Identify which cell holds the provided text, then report its (x, y) central coordinate. 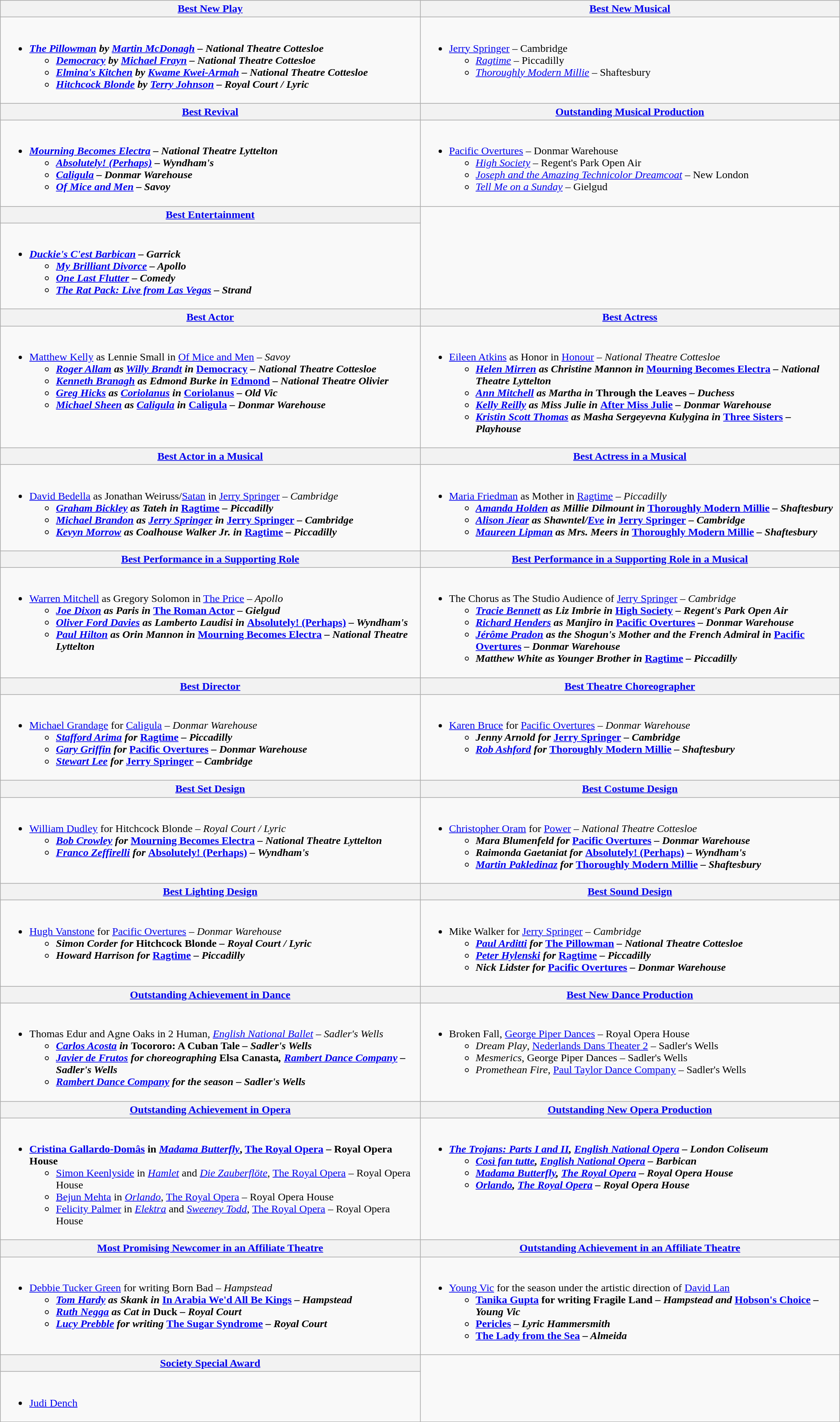
Outstanding Achievement in Opera (210, 1109)
Best Actor (210, 317)
Best Revival (210, 112)
Best Lighting Design (210, 892)
Best Actress (630, 317)
Best New Play (210, 9)
Best Performance in a Supporting Role in a Musical (630, 559)
Best Actress in a Musical (630, 456)
Mourning Becomes Electra – National Theatre LytteltonAbsolutely! (Perhaps) – Wyndham'sCaligula – Donmar WarehouseOf Mice and Men – Savoy (210, 163)
Best Entertainment (210, 215)
Jerry Springer – CambridgeRagtime – PiccadillyThoroughly Modern Millie – Shaftesbury (630, 60)
Best Sound Design (630, 892)
Best Theatre Choreographer (630, 686)
Best Set Design (210, 789)
Karen Bruce for Pacific Overtures – Donmar WarehouseJenny Arnold for Jerry Springer – CambridgeRob Ashford for Thoroughly Modern Millie – Shaftesbury (630, 738)
Best Costume Design (630, 789)
Judi Dench (210, 1396)
Society Special Award (210, 1363)
Best Actor in a Musical (210, 456)
Duckie's C'est Barbican – GarrickMy Brilliant Divorce – ApolloOne Last Flutter – ComedyThe Rat Pack: Live from Las Vegas – Strand (210, 266)
Best New Musical (630, 9)
Outstanding Achievement in Dance (210, 995)
Outstanding Achievement in an Affiliate Theatre (630, 1248)
Best Performance in a Supporting Role (210, 559)
Most Promising Newcomer in an Affiliate Theatre (210, 1248)
Outstanding New Opera Production (630, 1109)
Hugh Vanstone for Pacific Overtures – Donmar WarehouseSimon Corder for Hitchcock Blonde – Royal Court / LyricHoward Harrison for Ragtime – Piccadilly (210, 943)
Best Director (210, 686)
Best New Dance Production (630, 995)
Outstanding Musical Production (630, 112)
